Detect which cell encompasses the target text, then output its [x, y] center coordinate. 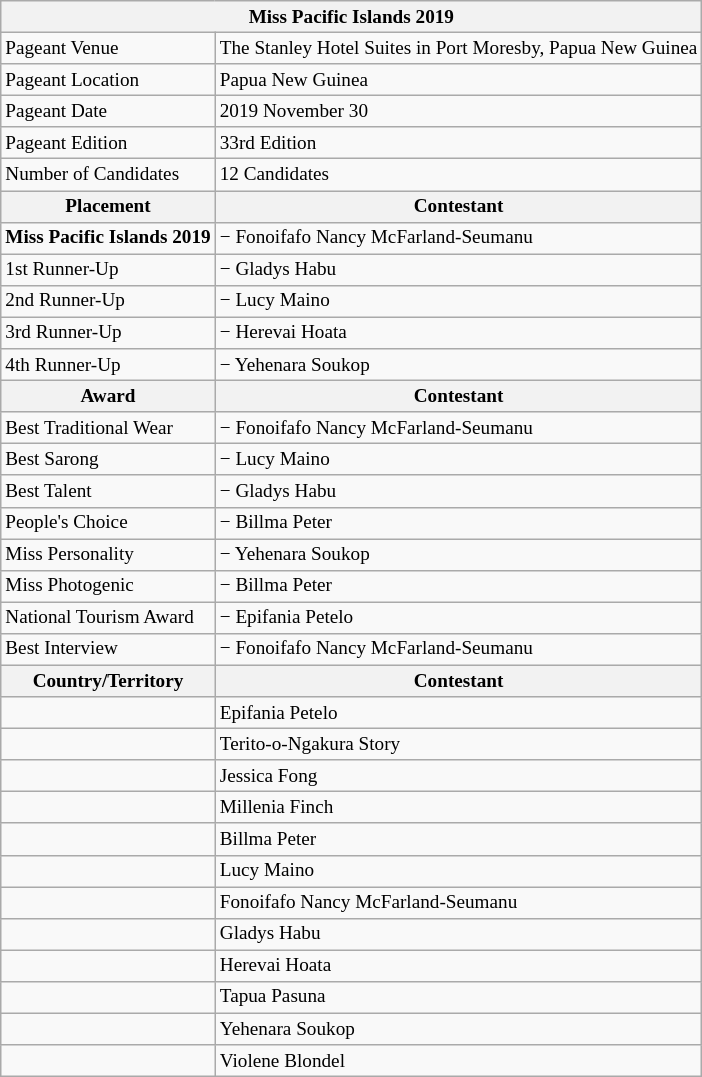
Epifania Petelo [458, 713]
Terito-o-Ngakura Story [458, 744]
1st Runner-Up [108, 270]
Pageant Date [108, 111]
Best Traditional Wear [108, 428]
Fonoifafo Nancy McFarland-Seumanu [458, 902]
National Tourism Award [108, 618]
Papua New Guinea [458, 80]
Tapua Pasuna [458, 997]
33rd Edition [458, 143]
Lucy Maino [458, 871]
Country/Territory [108, 681]
− Epifania Petelo [458, 618]
Miss Personality [108, 554]
Miss Photogenic [108, 586]
Pageant Venue [108, 48]
12 Candidates [458, 175]
Best Interview [108, 649]
Best Talent [108, 491]
The Stanley Hotel Suites in Port Moresby, Papua New Guinea [458, 48]
4th Runner-Up [108, 365]
Placement [108, 206]
2nd Runner-Up [108, 301]
Number of Candidates [108, 175]
Pageant Edition [108, 143]
Pageant Location [108, 80]
Millenia Finch [458, 808]
3rd Runner-Up [108, 333]
People's Choice [108, 523]
Violene Blondel [458, 1061]
Yehenara Soukop [458, 1029]
Billma Peter [458, 839]
2019 November 30 [458, 111]
Gladys Habu [458, 934]
Jessica Fong [458, 776]
Herevai Hoata [458, 966]
− Herevai Hoata [458, 333]
Award [108, 396]
Best Sarong [108, 460]
